Locate the cell with the specified text and output its (x, y) center coordinate. 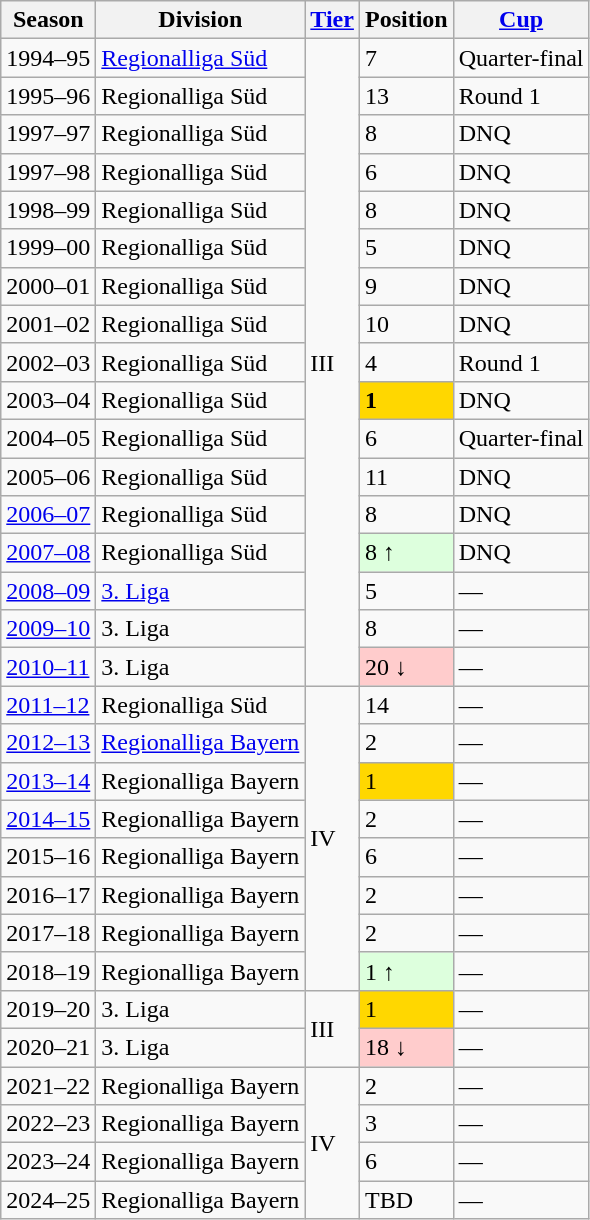
2019–20 (48, 1009)
2006–07 (48, 515)
11 (406, 477)
2013–14 (48, 781)
14 (406, 705)
1999–00 (48, 248)
20 ↓ (406, 667)
2024–25 (48, 1200)
2000–01 (48, 286)
2022–23 (48, 1124)
Division (200, 20)
Cup (521, 20)
8 ↑ (406, 553)
1 ↑ (406, 971)
2005–06 (48, 477)
4 (406, 362)
2014–15 (48, 819)
10 (406, 324)
2001–02 (48, 324)
18 ↓ (406, 1047)
2023–24 (48, 1162)
2008–09 (48, 591)
1997–97 (48, 134)
2003–04 (48, 400)
2004–05 (48, 438)
1998–99 (48, 210)
2009–10 (48, 629)
2012–13 (48, 743)
13 (406, 96)
TBD (406, 1200)
2020–21 (48, 1047)
7 (406, 58)
2017–18 (48, 933)
2011–12 (48, 705)
2007–08 (48, 553)
Position (406, 20)
1994–95 (48, 58)
2016–17 (48, 895)
2002–03 (48, 362)
1997–98 (48, 172)
Season (48, 20)
2015–16 (48, 857)
2021–22 (48, 1085)
9 (406, 286)
2010–11 (48, 667)
3 (406, 1124)
Tier (332, 20)
2018–19 (48, 971)
1995–96 (48, 96)
